Detect which cell encompasses the target text, then output its [X, Y] center coordinate. 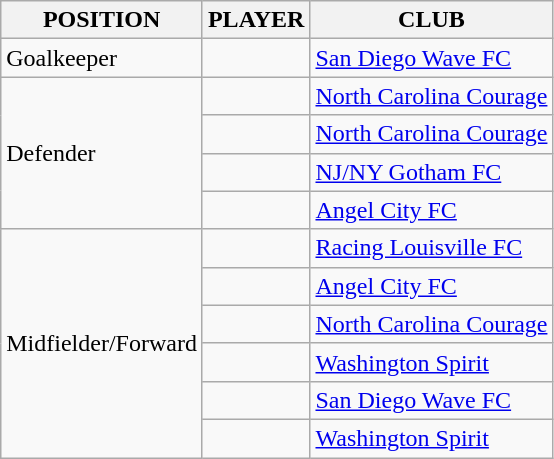
NJ/NY Gotham FC [432, 172]
POSITION [102, 20]
Goalkeeper [102, 58]
Defender [102, 153]
Racing Louisville FC [432, 248]
Midfielder/Forward [102, 343]
CLUB [432, 20]
PLAYER [256, 20]
